Provide the [x, y] coordinate of the cell's center where the given text is located.  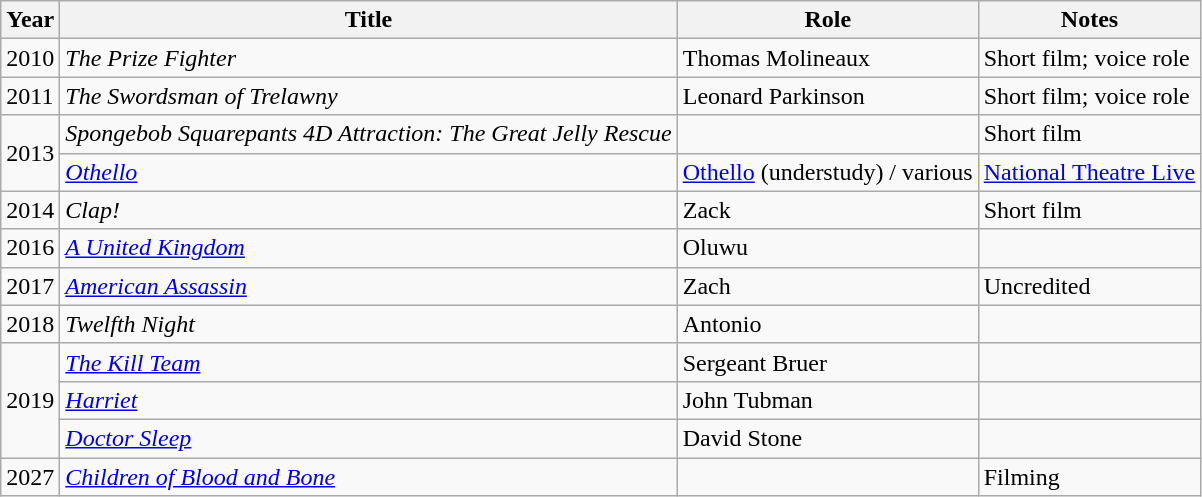
The Prize Fighter [368, 58]
Notes [1090, 20]
American Assassin [368, 286]
Sergeant Bruer [828, 362]
Children of Blood and Bone [368, 477]
Title [368, 20]
Role [828, 20]
Harriet [368, 400]
Zack [828, 210]
2027 [30, 477]
National Theatre Live [1090, 172]
2019 [30, 400]
Oluwu [828, 248]
Othello [368, 172]
Antonio [828, 324]
2010 [30, 58]
David Stone [828, 438]
John Tubman [828, 400]
2016 [30, 248]
2011 [30, 96]
Spongebob Squarepants 4D Attraction: The Great Jelly Rescue [368, 134]
Twelfth Night [368, 324]
Othello (understudy) / various [828, 172]
Year [30, 20]
2014 [30, 210]
Zach [828, 286]
Uncredited [1090, 286]
2013 [30, 153]
A United Kingdom [368, 248]
2018 [30, 324]
Doctor Sleep [368, 438]
Clap! [368, 210]
Filming [1090, 477]
2017 [30, 286]
The Swordsman of Trelawny [368, 96]
Thomas Molineaux [828, 58]
The Kill Team [368, 362]
Leonard Parkinson [828, 96]
